Detect which cell encompasses the target text, then output its [x, y] center coordinate. 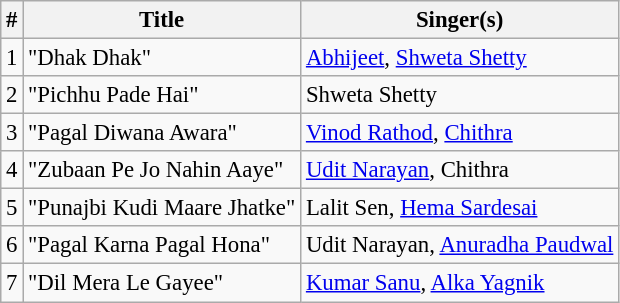
Udit Narayan, Chithra [460, 170]
# [12, 20]
"Zubaan Pe Jo Nahin Aaye" [162, 170]
1 [12, 58]
"Pichhu Pade Hai" [162, 95]
Vinod Rathod, Chithra [460, 133]
Singer(s) [460, 20]
"Dhak Dhak" [162, 58]
"Punajbi Kudi Maare Jhatke" [162, 208]
Shweta Shetty [460, 95]
3 [12, 133]
6 [12, 245]
Abhijeet, Shweta Shetty [460, 58]
4 [12, 170]
7 [12, 283]
Lalit Sen, Hema Sardesai [460, 208]
"Pagal Diwana Awara" [162, 133]
Title [162, 20]
Kumar Sanu, Alka Yagnik [460, 283]
"Dil Mera Le Gayee" [162, 283]
Udit Narayan, Anuradha Paudwal [460, 245]
5 [12, 208]
2 [12, 95]
"Pagal Karna Pagal Hona" [162, 245]
